From the cell containing the given text, extract its center point as [x, y] coordinate. 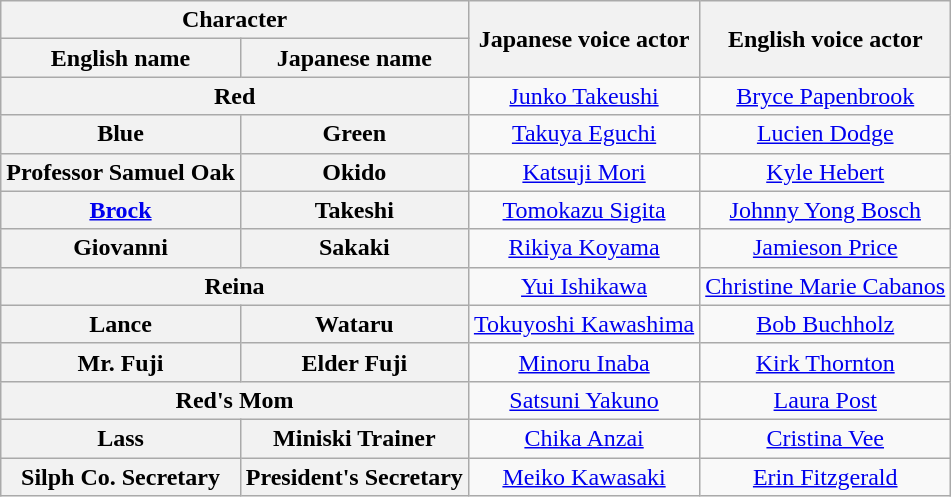
Tomokazu Sigita [584, 210]
Miniski Trainer [354, 438]
English name [121, 58]
Bryce Papenbrook [826, 96]
Johnny Yong Bosch [826, 210]
Katsuji Mori [584, 172]
Blue [121, 134]
English voice actor [826, 39]
Satsuni Yakuno [584, 400]
Professor Samuel Oak [121, 172]
Jamieson Price [826, 248]
Bob Buchholz [826, 324]
Erin Fitzgerald [826, 477]
Green [354, 134]
Wataru [354, 324]
Cristina Vee [826, 438]
Kyle Hebert [826, 172]
Elder Fuji [354, 362]
Laura Post [826, 400]
Brock [121, 210]
Minoru Inaba [584, 362]
Giovanni [121, 248]
Sakaki [354, 248]
President's Secretary [354, 477]
Lass [121, 438]
Junko Takeushi [584, 96]
Red [235, 96]
Takeshi [354, 210]
Lance [121, 324]
Meiko Kawasaki [584, 477]
Lucien Dodge [826, 134]
Character [235, 20]
Kirk Thornton [826, 362]
Japanese voice actor [584, 39]
Reina [235, 286]
Red's Mom [235, 400]
Yui Ishikawa [584, 286]
Japanese name [354, 58]
Silph Co. Secretary [121, 477]
Tokuyoshi Kawashima [584, 324]
Rikiya Koyama [584, 248]
Okido [354, 172]
Chika Anzai [584, 438]
Takuya Eguchi [584, 134]
Mr. Fuji [121, 362]
Christine Marie Cabanos [826, 286]
